Extract the (X, Y) coordinate from the center of the cell holding the provided text.  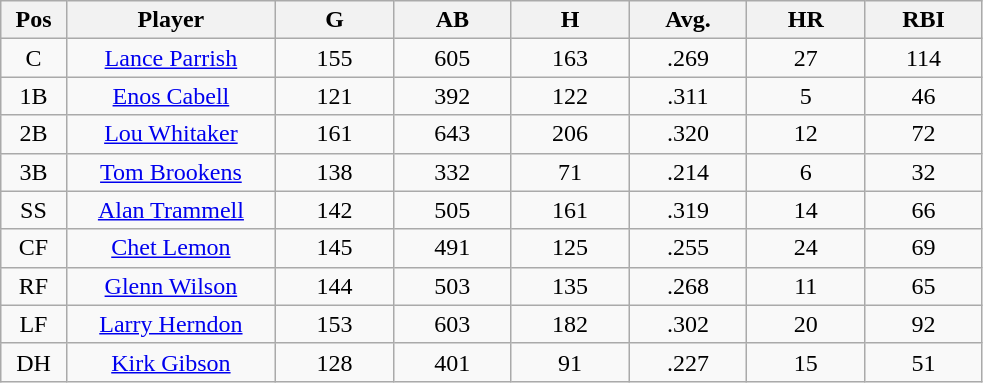
H (570, 20)
Kirk Gibson (170, 362)
503 (452, 286)
142 (335, 210)
CF (34, 248)
HR (806, 20)
.268 (688, 286)
.227 (688, 362)
24 (806, 248)
SS (34, 210)
122 (570, 96)
72 (924, 134)
605 (452, 58)
5 (806, 96)
144 (335, 286)
155 (335, 58)
163 (570, 58)
182 (570, 324)
125 (570, 248)
Alan Trammell (170, 210)
.319 (688, 210)
3B (34, 172)
Glenn Wilson (170, 286)
643 (452, 134)
Lance Parrish (170, 58)
505 (452, 210)
.269 (688, 58)
Tom Brookens (170, 172)
153 (335, 324)
66 (924, 210)
27 (806, 58)
69 (924, 248)
11 (806, 286)
491 (452, 248)
DH (34, 362)
121 (335, 96)
G (335, 20)
92 (924, 324)
2B (34, 134)
332 (452, 172)
12 (806, 134)
.214 (688, 172)
1B (34, 96)
46 (924, 96)
6 (806, 172)
71 (570, 172)
Lou Whitaker (170, 134)
C (34, 58)
.320 (688, 134)
91 (570, 362)
LF (34, 324)
114 (924, 58)
AB (452, 20)
65 (924, 286)
.255 (688, 248)
15 (806, 362)
135 (570, 286)
51 (924, 362)
Chet Lemon (170, 248)
RBI (924, 20)
Pos (34, 20)
392 (452, 96)
14 (806, 210)
Player (170, 20)
32 (924, 172)
RF (34, 286)
206 (570, 134)
Enos Cabell (170, 96)
145 (335, 248)
Avg. (688, 20)
20 (806, 324)
Larry Herndon (170, 324)
401 (452, 362)
128 (335, 362)
138 (335, 172)
603 (452, 324)
.302 (688, 324)
.311 (688, 96)
